Extract the [x, y] coordinate from the center of the cell holding the provided text.  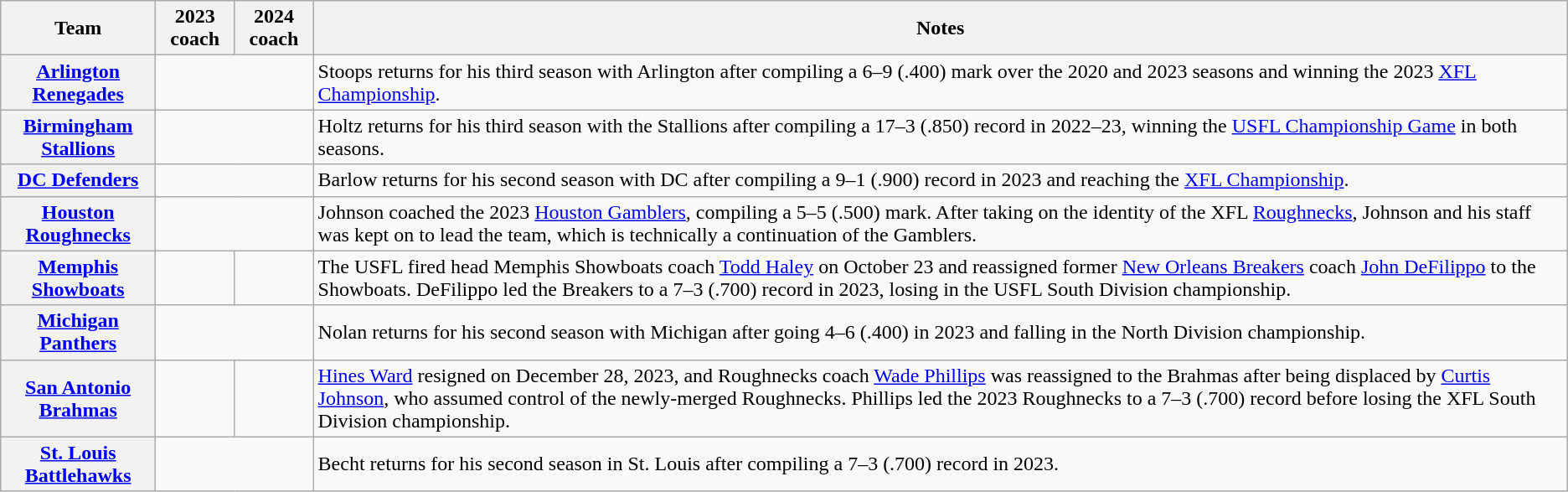
Arlington Renegades [79, 82]
2023 coach [195, 28]
San Antonio Brahmas [79, 398]
Team [79, 28]
DC Defenders [79, 180]
St. Louis Battlehawks [79, 464]
Michigan Panthers [79, 332]
Birmingham Stallions [79, 137]
Nolan returns for his second season with Michigan after going 4–6 (.400) in 2023 and falling in the North Division championship. [940, 332]
2024 coach [274, 28]
Memphis Showboats [79, 278]
Becht returns for his second season in St. Louis after compiling a 7–3 (.700) record in 2023. [940, 464]
Houston Roughnecks [79, 223]
Barlow returns for his second season with DC after compiling a 9–1 (.900) record in 2023 and reaching the XFL Championship. [940, 180]
Notes [940, 28]
